Capture the cell that displays the provided text and extract its (x, y) central coordinate. 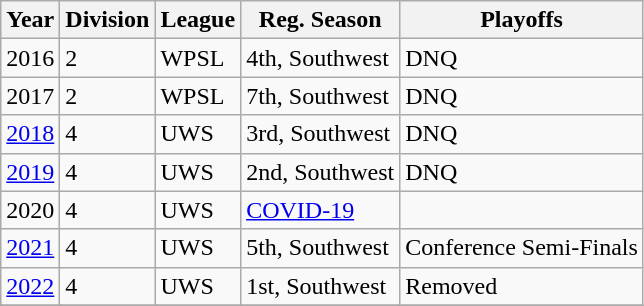
Year (30, 20)
2017 (30, 96)
2021 (30, 248)
5th, Southwest (320, 248)
2019 (30, 172)
COVID-19 (320, 210)
1st, Southwest (320, 286)
Removed (522, 286)
2020 (30, 210)
2016 (30, 58)
4th, Southwest (320, 58)
2018 (30, 134)
7th, Southwest (320, 96)
3rd, Southwest (320, 134)
Playoffs (522, 20)
2nd, Southwest (320, 172)
Conference Semi-Finals (522, 248)
League (198, 20)
Reg. Season (320, 20)
2022 (30, 286)
Division (108, 20)
